Identify which cell holds the provided text, then report its (X, Y) central coordinate. 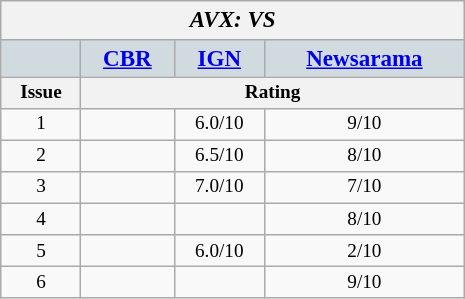
4 (41, 219)
Issue (41, 93)
5 (41, 251)
CBR (128, 58)
1 (41, 124)
Rating (272, 93)
6 (41, 283)
Newsarama (365, 58)
AVX: VS (232, 20)
7.0/10 (220, 188)
3 (41, 188)
7/10 (365, 188)
2/10 (365, 251)
IGN (220, 58)
6.5/10 (220, 156)
2 (41, 156)
